Search for the cell housing the specified text and yield its (x, y) center coordinate. 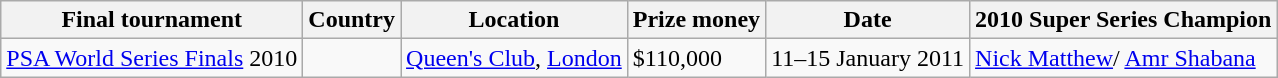
Queen's Club, London (514, 58)
Prize money (696, 20)
Location (514, 20)
Date (868, 20)
11–15 January 2011 (868, 58)
2010 Super Series Champion (1124, 20)
$110,000 (696, 58)
Nick Matthew/ Amr Shabana (1124, 58)
Final tournament (152, 20)
PSA World Series Finals 2010 (152, 58)
Country (352, 20)
